Detect which cell encompasses the target text, then output its (X, Y) center coordinate. 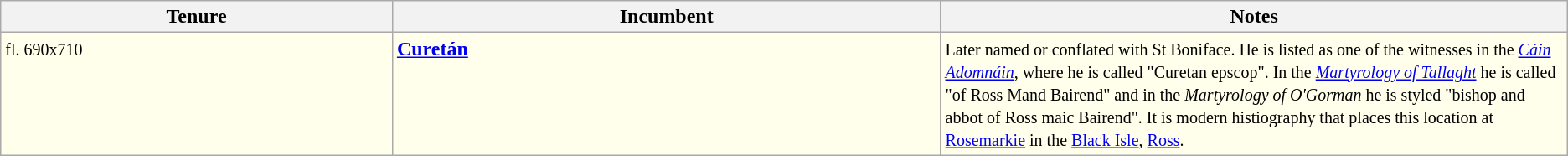
Incumbent (667, 17)
fl. 690x710 (197, 94)
Notes (1254, 17)
Tenure (197, 17)
Curetán (667, 94)
